Extract the [x, y] coordinate from the center of the cell holding the provided text.  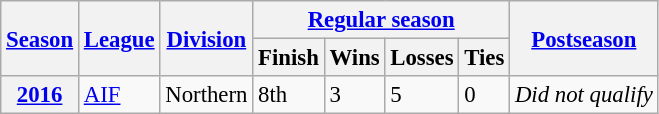
Did not qualify [584, 95]
Finish [288, 58]
5 [422, 95]
Losses [422, 58]
Regular season [382, 20]
League [118, 38]
Northern [206, 95]
AIF [118, 95]
Division [206, 38]
Wins [354, 58]
8th [288, 95]
2016 [40, 95]
Postseason [584, 38]
Ties [484, 58]
0 [484, 95]
3 [354, 95]
Season [40, 38]
